Locate the cell with the specified text and output its (x, y) center coordinate. 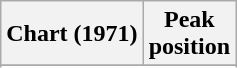
Chart (1971) (72, 34)
Peak position (189, 34)
